Determine the [x, y] coordinate at the center of the cell enclosing the given text.  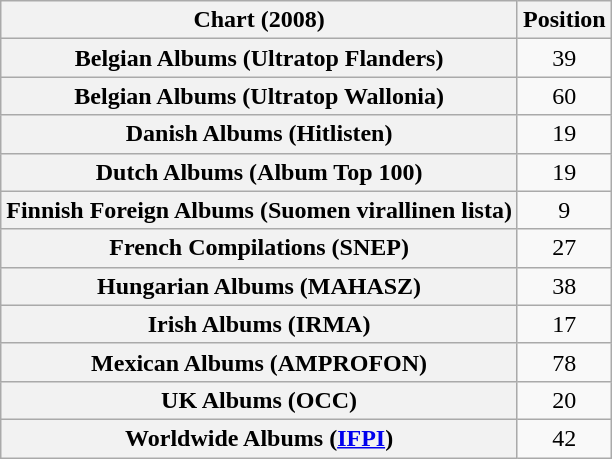
20 [564, 400]
38 [564, 286]
39 [564, 58]
Belgian Albums (Ultratop Wallonia) [260, 96]
9 [564, 210]
Position [564, 20]
60 [564, 96]
17 [564, 324]
Worldwide Albums (IFPI) [260, 438]
42 [564, 438]
78 [564, 362]
Finnish Foreign Albums (Suomen virallinen lista) [260, 210]
Belgian Albums (Ultratop Flanders) [260, 58]
Dutch Albums (Album Top 100) [260, 172]
27 [564, 248]
Danish Albums (Hitlisten) [260, 134]
UK Albums (OCC) [260, 400]
Irish Albums (IRMA) [260, 324]
Mexican Albums (AMPROFON) [260, 362]
Chart (2008) [260, 20]
French Compilations (SNEP) [260, 248]
Hungarian Albums (MAHASZ) [260, 286]
